Find where the given text appears and provide that cell's center as [x, y] coordinate. 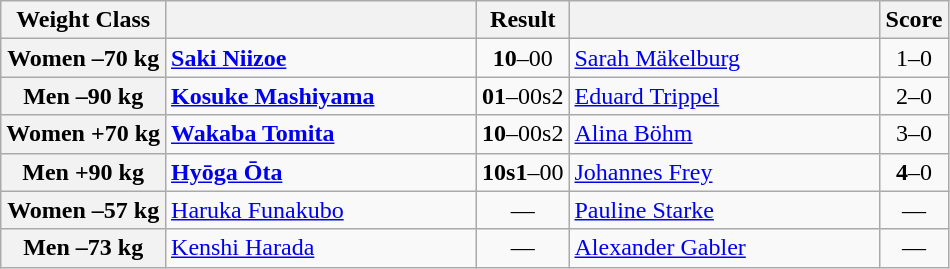
01–00s2 [523, 96]
1–0 [914, 58]
Men –73 kg [84, 248]
Men +90 kg [84, 172]
Wakaba Tomita [322, 134]
Kenshi Harada [322, 248]
Johannes Frey [724, 172]
Weight Class [84, 20]
Men –90 kg [84, 96]
Score [914, 20]
Women +70 kg [84, 134]
Saki Niizoe [322, 58]
2–0 [914, 96]
Sarah Mäkelburg [724, 58]
Eduard Trippel [724, 96]
Kosuke Mashiyama [322, 96]
10s1–00 [523, 172]
Haruka Funakubo [322, 210]
Alina Böhm [724, 134]
4–0 [914, 172]
Alexander Gabler [724, 248]
Women –70 kg [84, 58]
Hyōga Ōta [322, 172]
Result [523, 20]
10–00s2 [523, 134]
10–00 [523, 58]
Pauline Starke [724, 210]
Women –57 kg [84, 210]
3–0 [914, 134]
